Detect which cell encompasses the target text, then output its [X, Y] center coordinate. 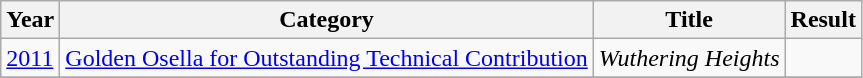
Category [327, 20]
Result [823, 20]
Wuthering Heights [689, 58]
2011 [30, 58]
Year [30, 20]
Golden Osella for Outstanding Technical Contribution [327, 58]
Title [689, 20]
